From the cell containing the given text, extract its center point as [X, Y] coordinate. 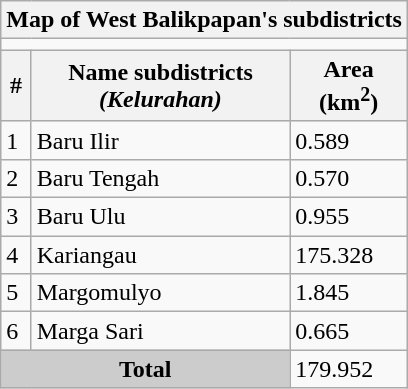
1 [16, 140]
Baru Ulu [160, 217]
Name subdistricts(Kelurahan) [160, 86]
0.665 [349, 331]
175.328 [349, 255]
5 [16, 293]
179.952 [349, 369]
Baru Tengah [160, 178]
# [16, 86]
4 [16, 255]
Margomulyo [160, 293]
0.955 [349, 217]
6 [16, 331]
2 [16, 178]
Map of West Balikpapan's subdistricts [204, 20]
0.570 [349, 178]
Marga Sari [160, 331]
0.589 [349, 140]
Kariangau [160, 255]
3 [16, 217]
Area(km2) [349, 86]
1.845 [349, 293]
Baru Ilir [160, 140]
Total [146, 369]
